For the text-containing cell, return its midpoint in [X, Y] coordinate format. 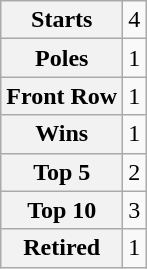
Top 5 [62, 172]
Front Row [62, 96]
Top 10 [62, 210]
Retired [62, 248]
2 [134, 172]
4 [134, 20]
Wins [62, 134]
Poles [62, 58]
Starts [62, 20]
3 [134, 210]
